Pinpoint the cell where the given text exists, returning its [x, y] midpoint coordinate. 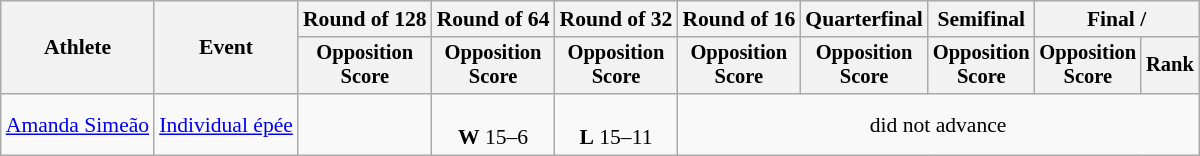
Round of 128 [365, 19]
Athlete [78, 48]
L 15–11 [616, 124]
Round of 64 [494, 19]
Quarterfinal [864, 19]
Event [226, 48]
Final / [1117, 19]
Round of 32 [616, 19]
Round of 16 [738, 19]
W 15–6 [494, 124]
Individual épée [226, 124]
Amanda Simeão [78, 124]
Rank [1170, 66]
Semifinal [982, 19]
did not advance [938, 124]
